Locate the cell with the specified text and output its [x, y] center coordinate. 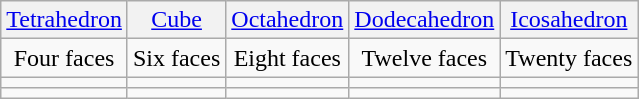
Twelve faces [424, 58]
Eight faces [288, 58]
Dodecahedron [424, 20]
Tetrahedron [64, 20]
Octahedron [288, 20]
Cube [176, 20]
Six faces [176, 58]
Twenty faces [569, 58]
Icosahedron [569, 20]
Four faces [64, 58]
